Scan for the cell matching the given text and deliver its (X, Y) coordinate at center. 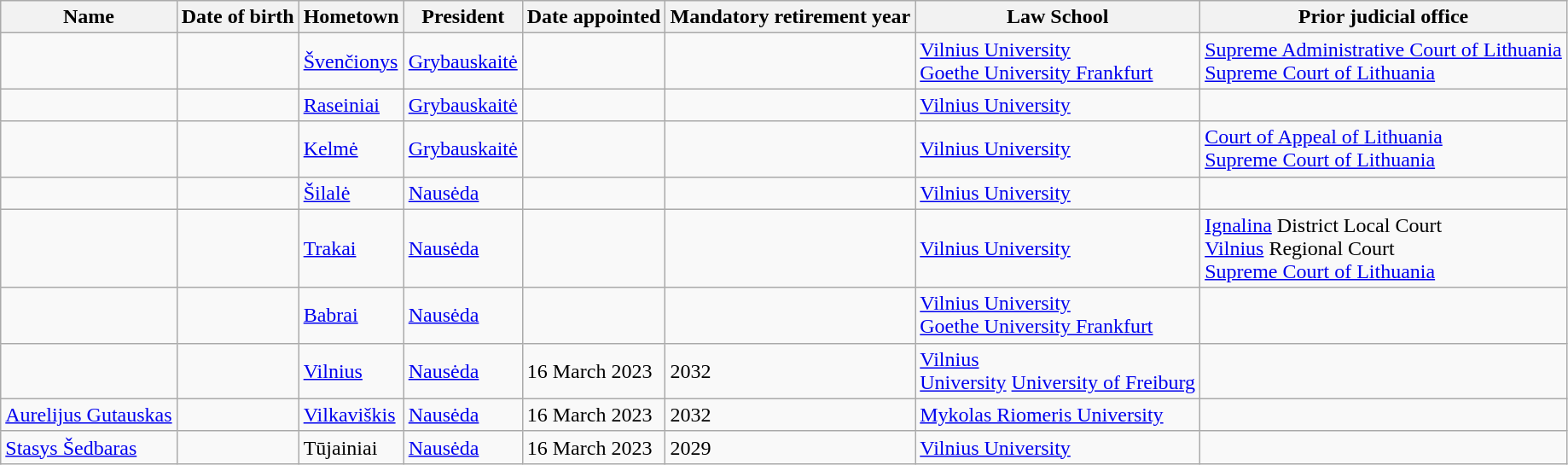
Date appointed (594, 17)
Šilalė (351, 193)
Hometown (351, 17)
Date of birth (237, 17)
Trakai (351, 248)
Raseiniai (351, 105)
Mandatory retirement year (790, 17)
Mykolas Riomeris University (1058, 415)
Court of Appeal of LithuaniaSupreme Court of Lithuania (1384, 148)
Stasys Šedbaras (89, 447)
Vilkaviškis (351, 415)
President (462, 17)
Tūjainiai (351, 447)
Aurelijus Gutauskas (89, 415)
Babrai (351, 316)
Supreme Administrative Court of LithuaniaSupreme Court of Lithuania (1384, 61)
Prior judicial office (1384, 17)
Švenčionys (351, 61)
Kelmė (351, 148)
Name (89, 17)
Ignalina District Local CourtVilnius Regional CourtSupreme Court of Lithuania (1384, 248)
Vilnius (351, 370)
2029 (790, 447)
Law School (1058, 17)
VilniusUniversity University of Freiburg (1058, 370)
